Return (x, y) of the center of cell containing provided text 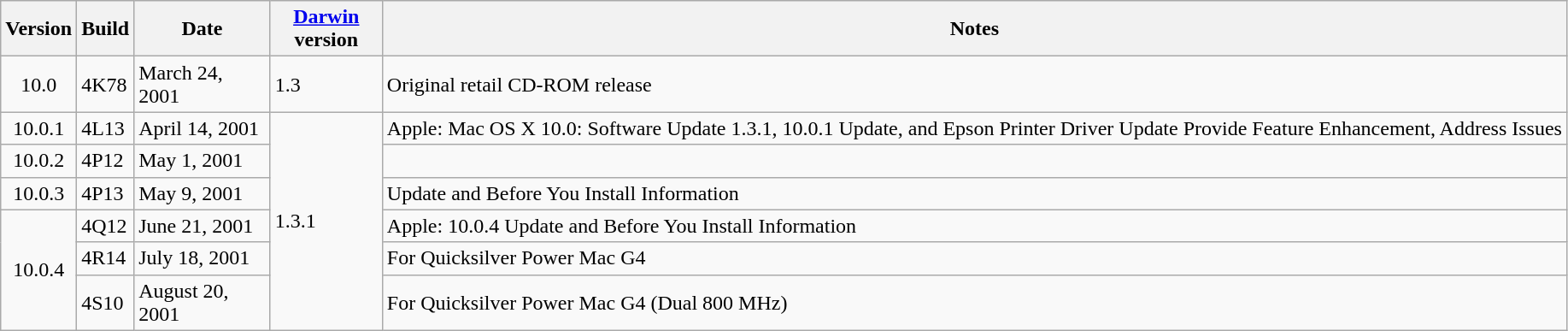
Apple: 10.0.4 Update and Before You Install Information (974, 226)
4S10 (106, 303)
May 1, 2001 (203, 161)
For Quicksilver Power Mac G4 (Dual 800 MHz) (974, 303)
Original retail CD-ROM release (974, 84)
Build (106, 29)
4Q12 (106, 226)
4K78 (106, 84)
10.0.2 (39, 161)
March 24, 2001 (203, 84)
Update and Before You Install Information (974, 193)
June 21, 2001 (203, 226)
10.0.3 (39, 193)
Darwin version (326, 29)
4L13 (106, 128)
Notes (974, 29)
10.0.4 (39, 270)
1.3 (326, 84)
10.0 (39, 84)
1.3.1 (326, 221)
4R14 (106, 258)
4P13 (106, 193)
Version (39, 29)
April 14, 2001 (203, 128)
For Quicksilver Power Mac G4 (974, 258)
July 18, 2001 (203, 258)
10.0.1 (39, 128)
August 20, 2001 (203, 303)
Apple: Mac OS X 10.0: Software Update 1.3.1, 10.0.1 Update, and Epson Printer Driver Update Provide Feature Enhancement, Address Issues (974, 128)
May 9, 2001 (203, 193)
4P12 (106, 161)
Date (203, 29)
